Output the (x, y) coordinate of the center of the cell containing the given text.  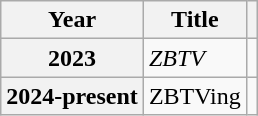
ZBTVing (194, 96)
ZBTV (194, 58)
Title (194, 20)
2023 (72, 58)
2024-present (72, 96)
Year (72, 20)
